Provide the (x, y) coordinate of the cell's center where the given text is located.  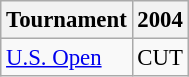
CUT (160, 58)
2004 (160, 20)
U.S. Open (66, 58)
Tournament (66, 20)
